For the text-containing cell, return its midpoint in (x, y) coordinate format. 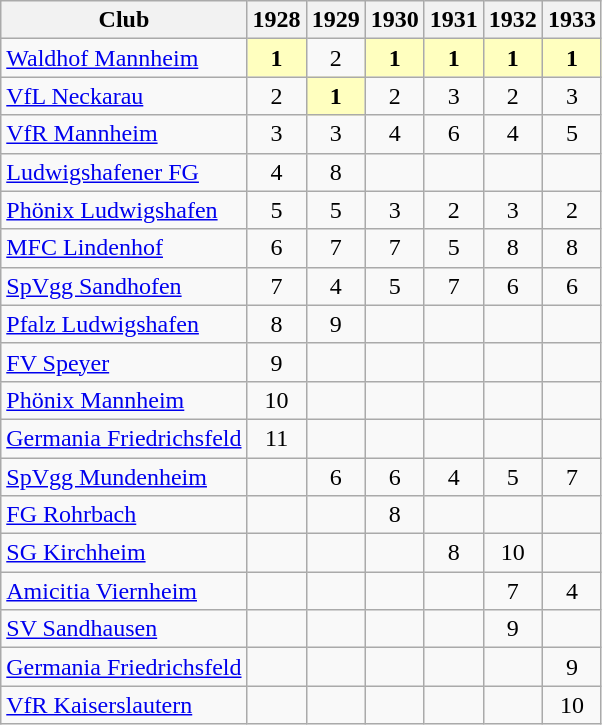
VfR Kaiserslautern (124, 705)
Waldhof Mannheim (124, 58)
SV Sandhausen (124, 629)
FG Rohrbach (124, 515)
Phönix Mannheim (124, 400)
1930 (394, 20)
SpVgg Mundenheim (124, 477)
Phönix Ludwigshafen (124, 210)
1933 (572, 20)
MFC Lindenhof (124, 248)
1928 (276, 20)
1931 (454, 20)
VfL Neckarau (124, 96)
Ludwigshafener FG (124, 172)
1929 (336, 20)
Pfalz Ludwigshafen (124, 324)
Club (124, 20)
FV Speyer (124, 362)
Amicitia Viernheim (124, 591)
11 (276, 438)
SpVgg Sandhofen (124, 286)
VfR Mannheim (124, 134)
1932 (512, 20)
SG Kirchheim (124, 553)
